Search for the cell housing the specified text and yield its [X, Y] center coordinate. 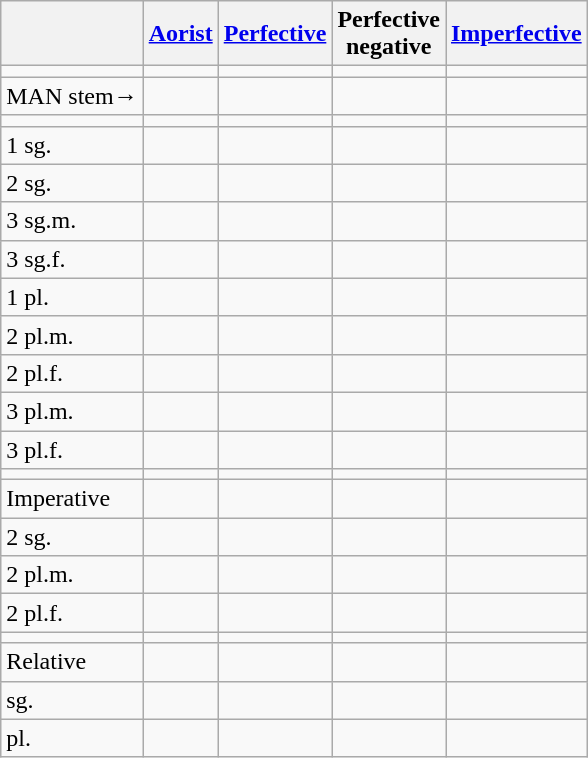
3 sg.f. [72, 259]
3 pl.m. [72, 411]
Perfective [275, 34]
Perfectivenegative [389, 34]
Aorist [180, 34]
3 sg.m. [72, 221]
sg. [72, 700]
MAN stem→ [72, 96]
pl. [72, 738]
Imperfective [517, 34]
Imperative [72, 499]
1 sg. [72, 145]
3 pl.f. [72, 449]
Relative [72, 662]
1 pl. [72, 297]
